From the cell containing the given text, extract its center point as [x, y] coordinate. 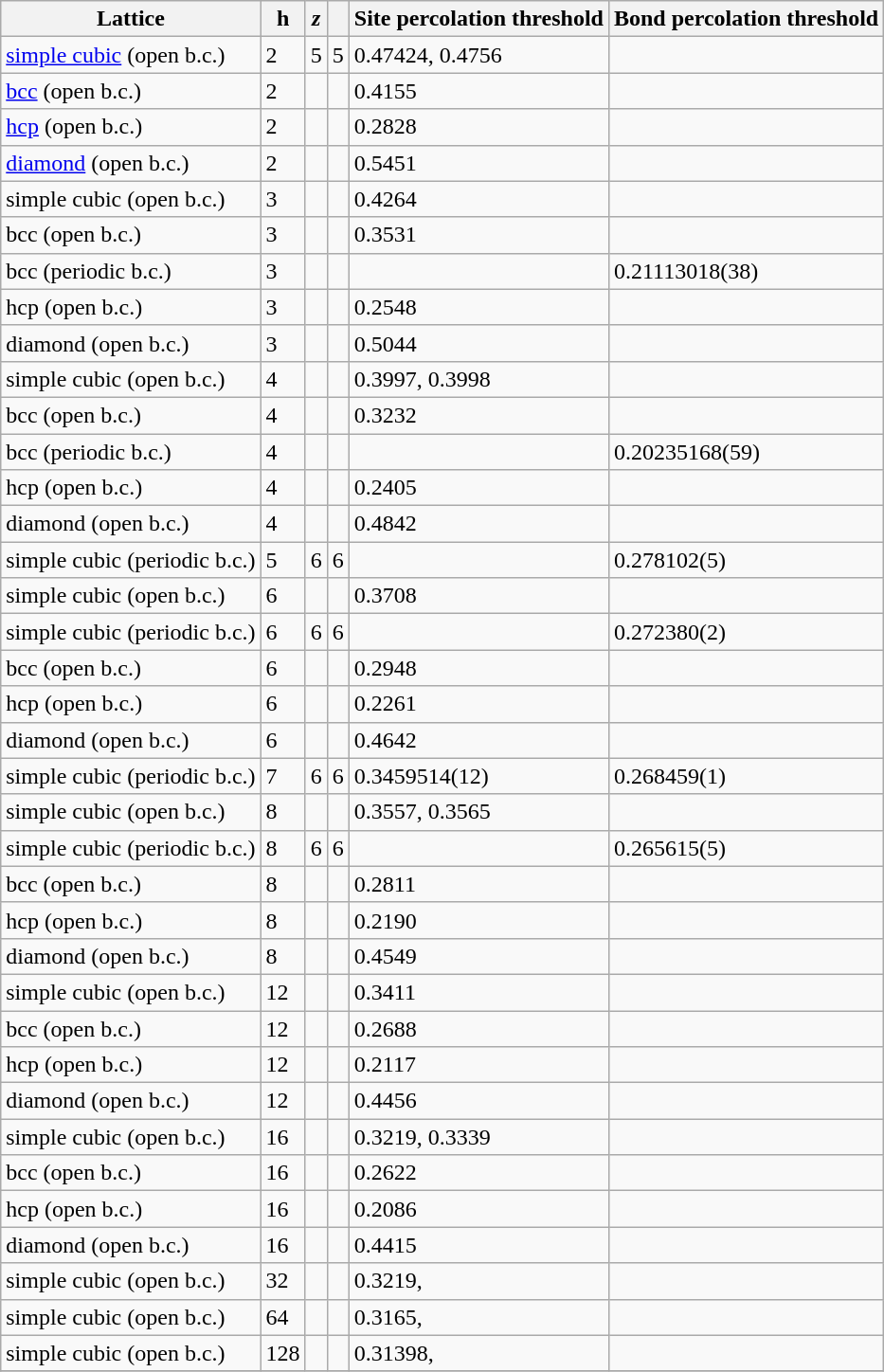
0.2117 [478, 1065]
0.2548 [478, 307]
0.268459(1) [746, 776]
0.2622 [478, 1173]
0.21113018(38) [746, 271]
Site percolation threshold [478, 19]
0.2811 [478, 884]
0.2948 [478, 668]
h [282, 19]
0.31398, [478, 1353]
0.2688 [478, 1028]
0.3219, [478, 1281]
0.3997, 0.3998 [478, 379]
0.20235168(59) [746, 452]
0.5451 [478, 163]
0.272380(2) [746, 632]
32 [282, 1281]
0.4415 [478, 1245]
0.4642 [478, 740]
0.3232 [478, 415]
Bond percolation threshold [746, 19]
z [316, 19]
0.3557, 0.3565 [478, 812]
0.2405 [478, 488]
0.2828 [478, 127]
0.3708 [478, 596]
0.4155 [478, 91]
0.2261 [478, 704]
0.47424, 0.4756 [478, 55]
0.5044 [478, 343]
0.2086 [478, 1209]
Lattice [131, 19]
0.4456 [478, 1101]
128 [282, 1353]
0.278102(5) [746, 560]
0.4264 [478, 199]
0.3165, [478, 1317]
0.3531 [478, 235]
7 [282, 776]
0.3411 [478, 992]
0.4842 [478, 524]
0.265615(5) [746, 848]
64 [282, 1317]
0.2190 [478, 920]
0.4549 [478, 956]
0.3459514(12) [478, 776]
0.3219, 0.3339 [478, 1137]
